Capture the cell that displays the provided text and extract its (x, y) central coordinate. 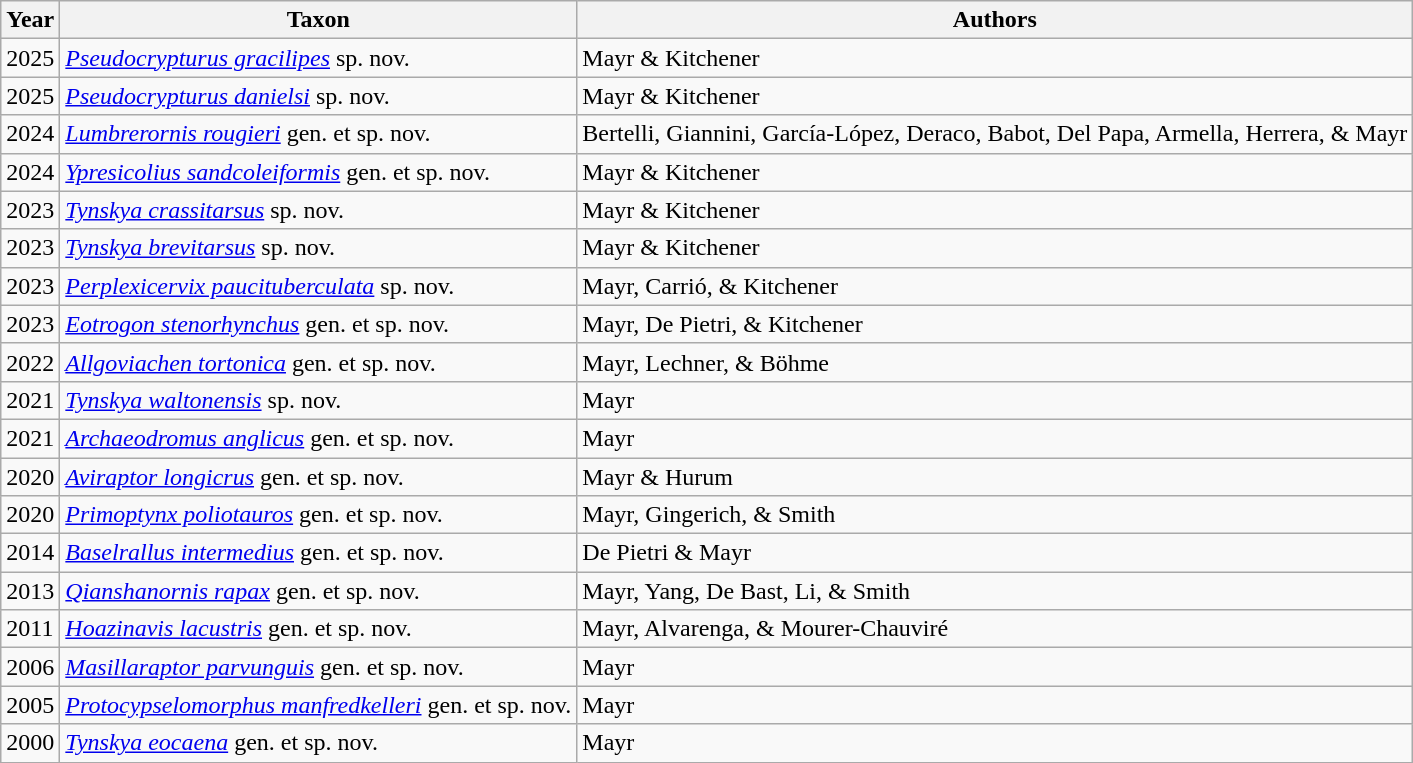
Tynskya eocaena gen. et sp. nov. (318, 743)
Eotrogon stenorhynchus gen. et sp. nov. (318, 324)
Year (30, 20)
Mayr, Carrió, & Kitchener (995, 286)
De Pietri & Mayr (995, 553)
Authors (995, 20)
Mayr, Lechner, & Böhme (995, 362)
Bertelli, Giannini, García-López, Deraco, Babot, Del Papa, Armella, Herrera, & Mayr (995, 134)
Taxon (318, 20)
Lumbrerornis rougieri gen. et sp. nov. (318, 134)
Protocypselomorphus manfredkelleri gen. et sp. nov. (318, 705)
Primoptynx poliotauros gen. et sp. nov. (318, 515)
2011 (30, 629)
Mayr, Alvarenga, & Mourer-Chauviré (995, 629)
2006 (30, 667)
Tynskya crassitarsus sp. nov. (318, 210)
Mayr & Hurum (995, 477)
2014 (30, 553)
Perplexicervix paucituberculata sp. nov. (318, 286)
Mayr, Yang, De Bast, Li, & Smith (995, 591)
Mayr, De Pietri, & Kitchener (995, 324)
Mayr, Gingerich, & Smith (995, 515)
2022 (30, 362)
Ypresicolius sandcoleiformis gen. et sp. nov. (318, 172)
Allgoviachen tortonica gen. et sp. nov. (318, 362)
2005 (30, 705)
Tynskya brevitarsus sp. nov. (318, 248)
Pseudocrypturus gracilipes sp. nov. (318, 58)
Baselrallus intermedius gen. et sp. nov. (318, 553)
Aviraptor longicrus gen. et sp. nov. (318, 477)
Archaeodromus anglicus gen. et sp. nov. (318, 438)
Pseudocrypturus danielsi sp. nov. (318, 96)
2013 (30, 591)
Hoazinavis lacustris gen. et sp. nov. (318, 629)
Tynskya waltonensis sp. nov. (318, 400)
Qianshanornis rapax gen. et sp. nov. (318, 591)
2000 (30, 743)
Masillaraptor parvunguis gen. et sp. nov. (318, 667)
